Search for the cell housing the specified text and yield its [X, Y] center coordinate. 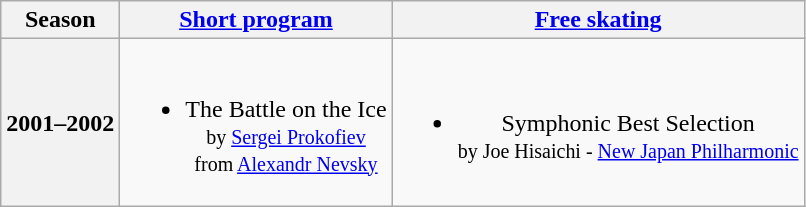
Short program [256, 20]
The Battle on the Ice by Sergei Prokofiev from Alexandr Nevsky [256, 122]
2001–2002 [60, 122]
Symphonic Best Selection by Joe Hisaichi - New Japan Philharmonic [598, 122]
Free skating [598, 20]
Season [60, 20]
